Provide the [X, Y] coordinate of the cell's center where the given text is located.  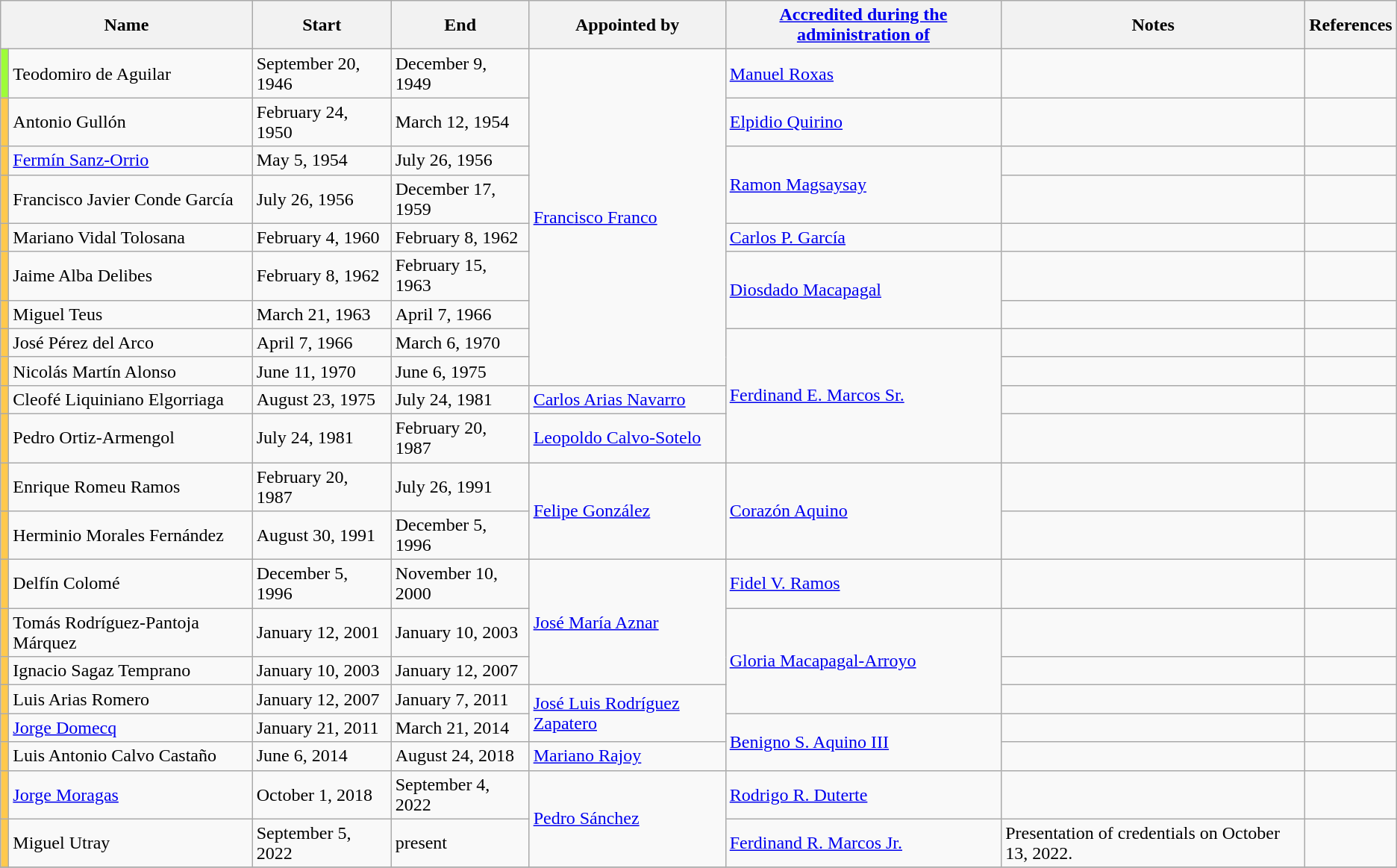
Ramon Magsaysay [863, 185]
October 1, 2018 [322, 794]
Jaime Alba Delibes [131, 276]
José Luis Rodríguez Zapatero [627, 714]
End [460, 25]
Presentation of credentials on October 13, 2022. [1154, 843]
Teodomiro de Aguilar [131, 73]
January 21, 2011 [322, 728]
Enrique Romeu Ramos [131, 487]
August 30, 1991 [322, 536]
Luis Antonio Calvo Castaño [131, 756]
Miguel Teus [131, 314]
July 26, 1991 [460, 487]
March 21, 2014 [460, 728]
Delfín Colomé [131, 584]
August 23, 1975 [322, 399]
Luis Arias Romero [131, 699]
September 4, 2022 [460, 794]
Miguel Utray [131, 843]
June 11, 1970 [322, 371]
Pedro Ortiz-Armengol [131, 437]
References [1351, 25]
Francisco Franco [627, 218]
Corazón Aquino [863, 511]
May 5, 1954 [322, 160]
March 21, 1963 [322, 314]
March 6, 1970 [460, 343]
Carlos P. García [863, 237]
Fidel V. Ramos [863, 584]
Notes [1154, 25]
Cleofé Liquiniano Elgorriaga [131, 399]
Nicolás Martín Alonso [131, 371]
Leopoldo Calvo-Sotelo [627, 437]
Diosdado Macapagal [863, 290]
Ferdinand E. Marcos Sr. [863, 396]
Jorge Domecq [131, 728]
José Pérez del Arco [131, 343]
Francisco Javier Conde García [131, 199]
Start [322, 25]
February 15, 1963 [460, 276]
Mariano Vidal Tolosana [131, 237]
February 4, 1960 [322, 237]
September 5, 2022 [322, 843]
January 7, 2011 [460, 699]
Ignacio Sagaz Temprano [131, 671]
José María Aznar [627, 622]
Mariano Rajoy [627, 756]
June 6, 2014 [322, 756]
present [460, 843]
February 24, 1950 [322, 122]
December 9, 1949 [460, 73]
Felipe González [627, 511]
Benigno S. Aquino III [863, 742]
March 12, 1954 [460, 122]
Manuel Roxas [863, 73]
Appointed by [627, 25]
Antonio Gullón [131, 122]
September 20, 1946 [322, 73]
Rodrigo R. Duterte [863, 794]
Pedro Sánchez [627, 819]
Herminio Morales Fernández [131, 536]
Tomás Rodríguez-Pantoja Márquez [131, 633]
Name [127, 25]
November 10, 2000 [460, 584]
December 17, 1959 [460, 199]
Jorge Moragas [131, 794]
August 24, 2018 [460, 756]
Ferdinand R. Marcos Jr. [863, 843]
Carlos Arias Navarro [627, 399]
June 6, 1975 [460, 371]
Fermín Sanz-Orrio [131, 160]
January 12, 2001 [322, 633]
Elpidio Quirino [863, 122]
Accredited during the administration of [863, 25]
Gloria Macapagal-Arroyo [863, 661]
